Detect which cell encompasses the target text, then output its (x, y) center coordinate. 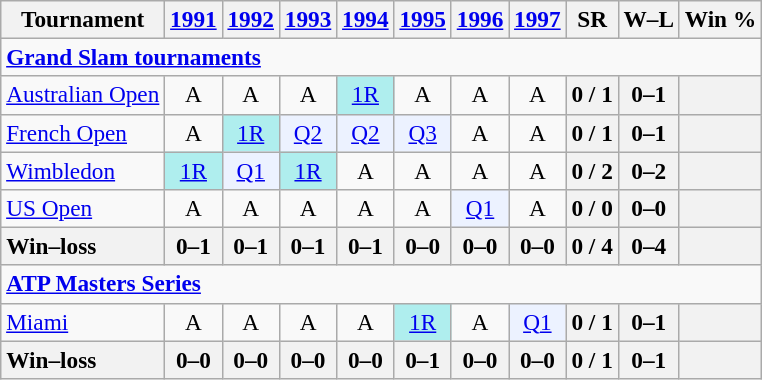
Tournament (83, 19)
1993 (308, 19)
0–2 (648, 170)
1992 (250, 19)
0 / 2 (592, 170)
0 / 0 (592, 208)
US Open (83, 208)
ATP Masters Series (382, 284)
1997 (538, 19)
SR (592, 19)
0–4 (648, 246)
W–L (648, 19)
1996 (480, 19)
Miami (83, 322)
Australian Open (83, 95)
0 / 4 (592, 246)
1991 (194, 19)
1994 (366, 19)
1995 (422, 19)
French Open (83, 133)
Q3 (422, 133)
Win % (720, 19)
Grand Slam tournaments (382, 57)
Wimbledon (83, 170)
